Locate the cell with the specified text and output its (X, Y) center coordinate. 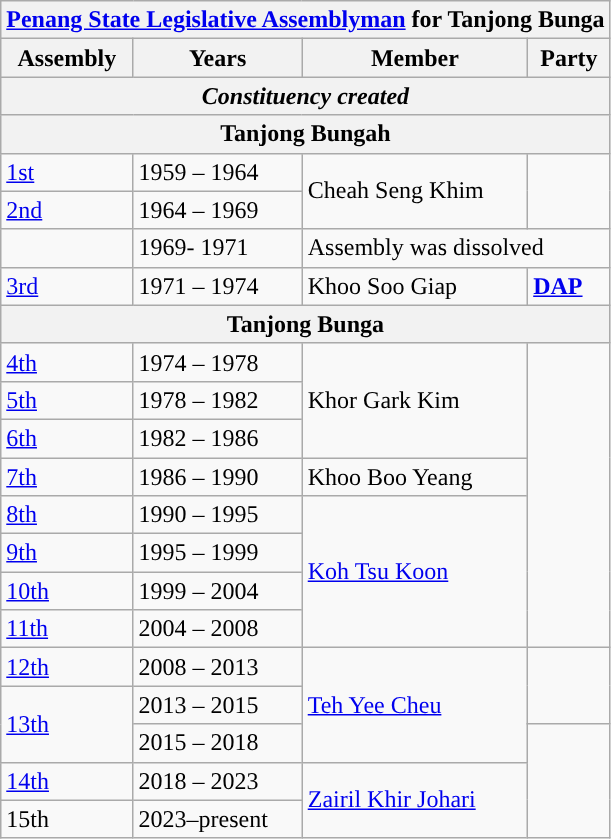
DAP (569, 286)
2023–present (218, 819)
Penang State Legislative Assemblyman for Tanjong Bunga (306, 20)
Cheah Seng Khim (414, 191)
Khoo Soo Giap (414, 286)
2013 – 2015 (218, 705)
1971 – 1974 (218, 286)
Khor Gark Kim (414, 400)
2008 – 2013 (218, 667)
Years (218, 58)
7th (67, 477)
12th (67, 667)
1995 – 1999 (218, 553)
Khoo Boo Yeang (414, 477)
Member (414, 58)
Koh Tsu Koon (414, 572)
Party (569, 58)
Teh Yee Cheu (414, 705)
11th (67, 629)
1974 – 1978 (218, 362)
1978 – 1982 (218, 400)
Zairil Khir Johari (414, 800)
1969- 1971 (218, 248)
Tanjong Bunga (306, 324)
2nd (67, 210)
1982 – 1986 (218, 438)
1990 – 1995 (218, 515)
Assembly (67, 58)
2018 – 2023 (218, 781)
10th (67, 591)
5th (67, 400)
Assembly was dissolved (456, 248)
2015 – 2018 (218, 743)
9th (67, 553)
2004 – 2008 (218, 629)
13th (67, 724)
4th (67, 362)
1964 – 1969 (218, 210)
8th (67, 515)
15th (67, 819)
3rd (67, 286)
14th (67, 781)
Tanjong Bungah (306, 134)
1999 – 2004 (218, 591)
1986 – 1990 (218, 477)
1959 – 1964 (218, 172)
Constituency created (306, 96)
6th (67, 438)
1st (67, 172)
